Search for the cell housing the specified text and yield its (x, y) center coordinate. 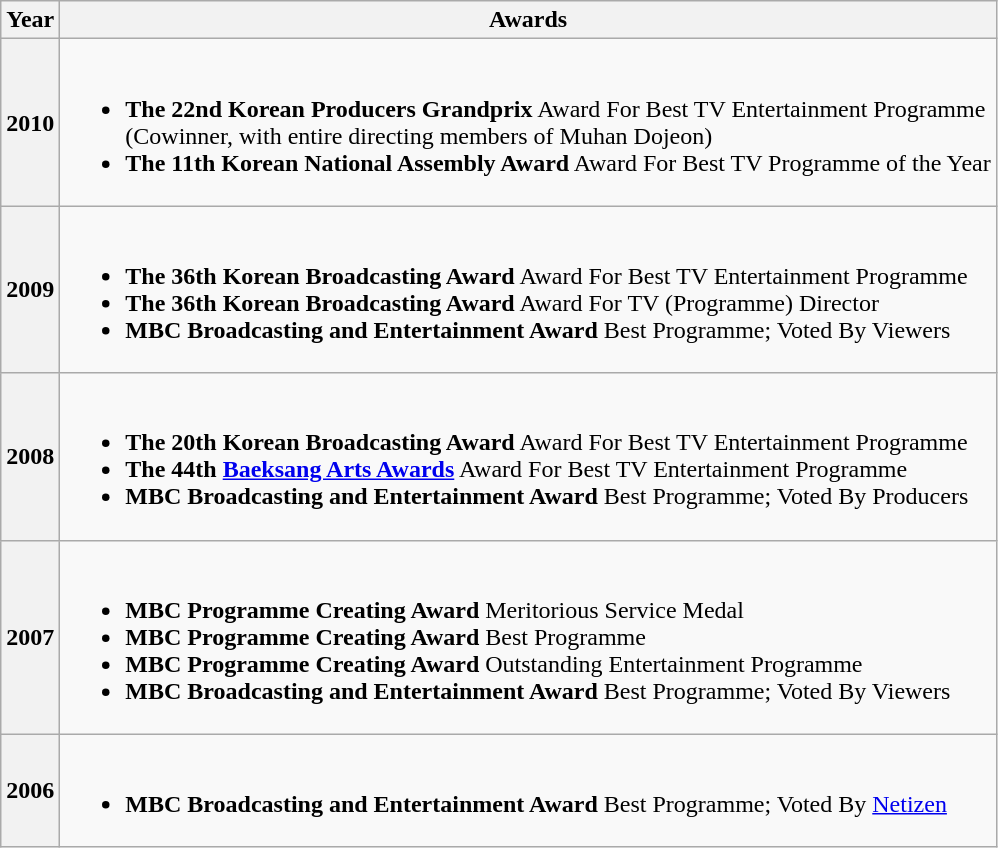
2006 (30, 790)
Year (30, 20)
Awards (528, 20)
2007 (30, 637)
2010 (30, 122)
2009 (30, 290)
MBC Broadcasting and Entertainment Award Best Programme; Voted By Netizen (528, 790)
2008 (30, 456)
